Extract the (X, Y) coordinate from the center of the cell holding the provided text.  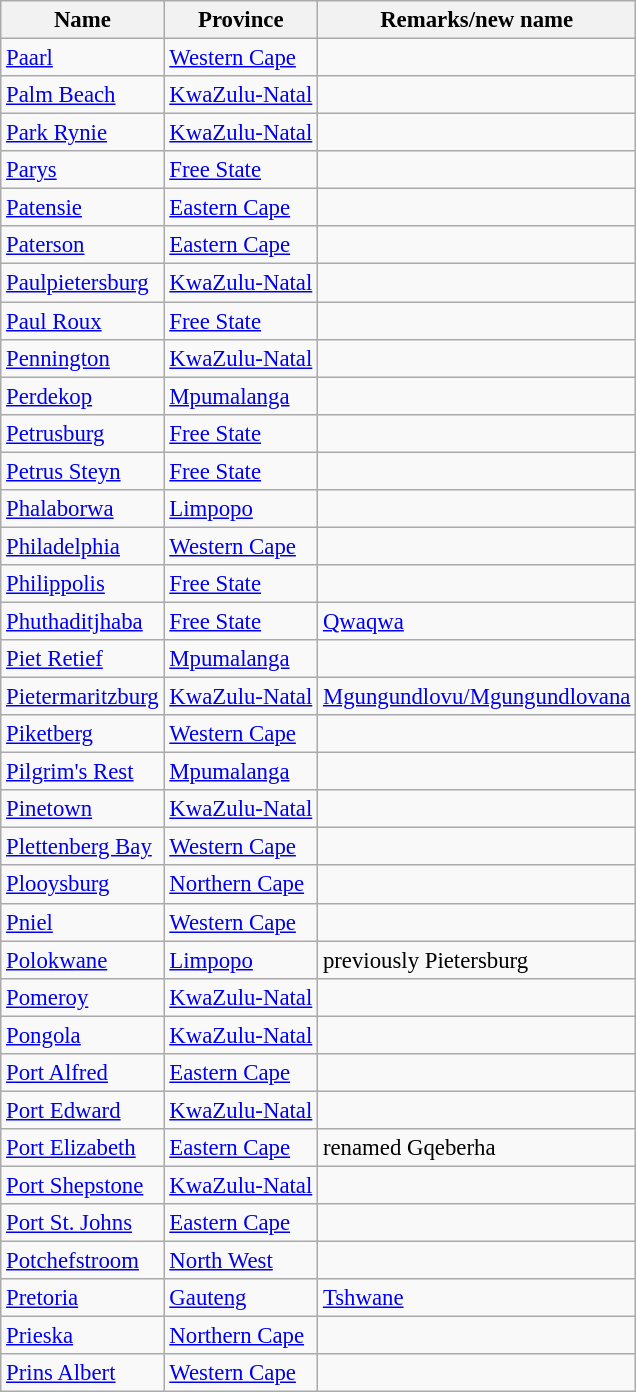
Mgungundlovu/Mgungundlovana (477, 697)
Plooysburg (82, 885)
Philadelphia (82, 546)
Pilgrim's Rest (82, 772)
Name (82, 20)
Philippolis (82, 584)
Petrus Steyn (82, 471)
Pietermaritzburg (82, 697)
Parys (82, 170)
Perdekop (82, 396)
Phalaborwa (82, 509)
Petrusburg (82, 433)
Potchefstroom (82, 1261)
Palm Beach (82, 95)
Prins Albert (82, 1373)
Pongola (82, 1035)
Qwaqwa (477, 621)
Piet Retief (82, 659)
Port Shepstone (82, 1185)
Pniel (82, 922)
Remarks/new name (477, 20)
Paterson (82, 245)
Pinetown (82, 809)
Piketberg (82, 734)
Pennington (82, 358)
Paul Roux (82, 321)
Port Alfred (82, 1073)
Port St. Johns (82, 1223)
Patensie (82, 208)
Prieska (82, 1336)
Park Rynie (82, 133)
Pomeroy (82, 997)
North West (241, 1261)
Province (241, 20)
Plettenberg Bay (82, 847)
Gauteng (241, 1298)
Paulpietersburg (82, 283)
previously Pietersburg (477, 960)
Port Elizabeth (82, 1148)
renamed Gqeberha (477, 1148)
Paarl (82, 58)
Polokwane (82, 960)
Phuthaditjhaba (82, 621)
Port Edward (82, 1110)
Pretoria (82, 1298)
Tshwane (477, 1298)
